For the text-containing cell, return its midpoint in [X, Y] coordinate format. 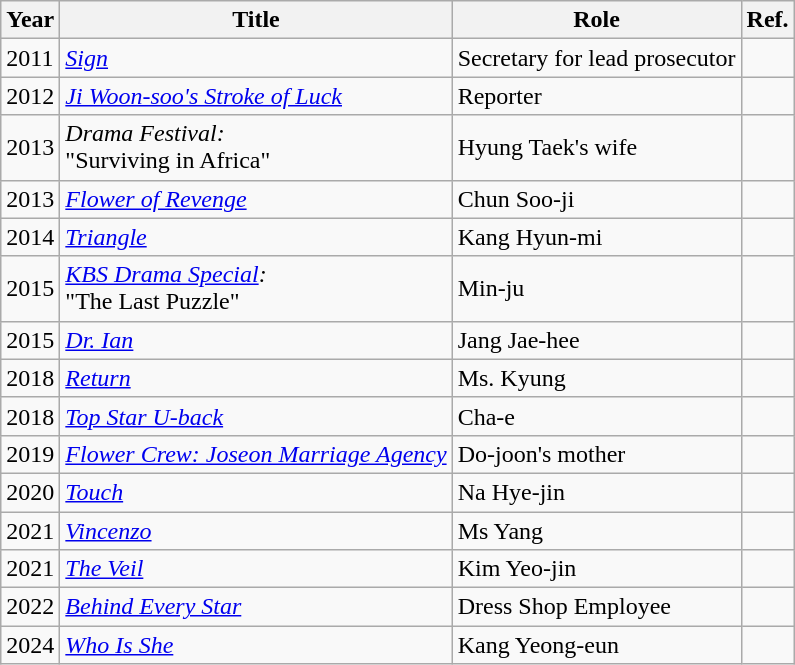
Sign [256, 58]
Title [256, 20]
Top Star U-back [256, 416]
2022 [30, 607]
Ms Yang [596, 531]
Kim Yeo-jin [596, 569]
Dress Shop Employee [596, 607]
Reporter [596, 96]
Dr. Ian [256, 340]
Who Is She [256, 645]
Hyung Taek's wife [596, 148]
The Veil [256, 569]
Year [30, 20]
Flower Crew: Joseon Marriage Agency [256, 454]
Secretary for lead prosecutor [596, 58]
Touch [256, 492]
2011 [30, 58]
Kang Yeong-eun [596, 645]
Flower of Revenge [256, 199]
Do-joon's mother [596, 454]
Drama Festival:"Surviving in Africa" [256, 148]
Na Hye-jin [596, 492]
2014 [30, 237]
2019 [30, 454]
2020 [30, 492]
Min-ju [596, 288]
Ji Woon-soo's Stroke of Luck [256, 96]
Kang Hyun-mi [596, 237]
Return [256, 378]
Ref. [768, 20]
Cha-e [596, 416]
2024 [30, 645]
Behind Every Star [256, 607]
Ms. Kyung [596, 378]
Jang Jae-hee [596, 340]
Chun Soo-ji [596, 199]
Role [596, 20]
Vincenzo [256, 531]
2012 [30, 96]
KBS Drama Special:"The Last Puzzle" [256, 288]
Triangle [256, 237]
